Find where the given text appears and provide that cell's center as [x, y] coordinate. 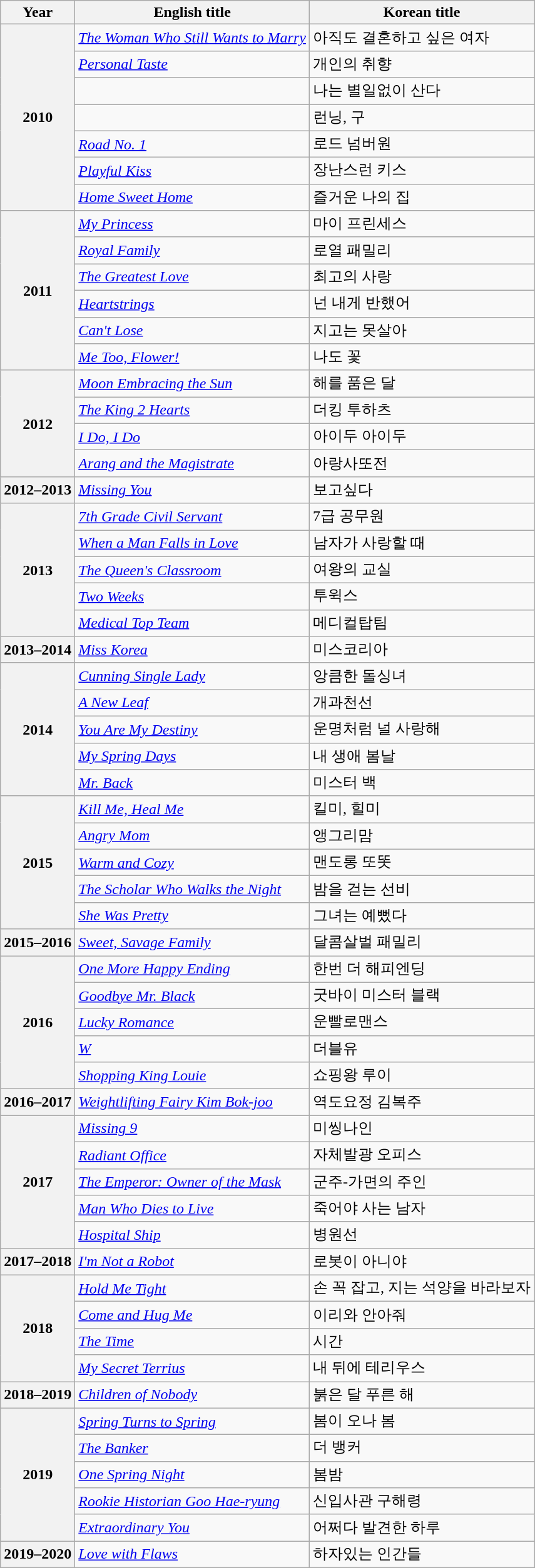
해를 품은 달 [422, 384]
2017 [38, 1182]
메디컬탑팀 [422, 623]
2018 [38, 1328]
Love with Flaws [193, 1554]
2011 [38, 290]
더 뱅커 [422, 1448]
아이두 아이두 [422, 436]
로드 넘버원 [422, 144]
Moon Embracing the Sun [193, 384]
시간 [422, 1342]
앵그리맘 [422, 837]
미씽나인 [422, 1129]
2016 [38, 1022]
English title [193, 13]
You Are My Destiny [193, 729]
2015 [38, 863]
어쩌다 발견한 하루 [422, 1528]
Warm and Cozy [193, 863]
운명처럼 널 사랑해 [422, 729]
킬미, 힐미 [422, 809]
2018–2019 [38, 1395]
2012–2013 [38, 490]
Goodbye Mr. Black [193, 995]
Road No. 1 [193, 144]
개인의 취향 [422, 64]
Children of Nobody [193, 1395]
달콤살벌 패밀리 [422, 943]
Playful Kiss [193, 171]
Lucky Romance [193, 1023]
Man Who Dies to Live [193, 1209]
Personal Taste [193, 64]
Extraordinary You [193, 1528]
W [193, 1049]
운빨로맨스 [422, 1023]
2019–2020 [38, 1554]
Come and Hug Me [193, 1315]
개과천선 [422, 703]
병원선 [422, 1235]
죽어야 사는 남자 [422, 1209]
2017–2018 [38, 1262]
굿바이 미스터 블랙 [422, 995]
Me Too, Flower! [193, 358]
그녀는 예뻤다 [422, 915]
밤을 걷는 선비 [422, 889]
The Greatest Love [193, 278]
2013 [38, 570]
One Spring Night [193, 1474]
최고의 사랑 [422, 278]
Heartstrings [193, 304]
Medical Top Team [193, 623]
나도 꽃 [422, 358]
나는 별일없이 산다 [422, 91]
아직도 결혼하고 싶은 여자 [422, 38]
Missing 9 [193, 1129]
Kill Me, Heal Me [193, 809]
넌 내게 반했어 [422, 304]
미스터 백 [422, 783]
Missing You [193, 490]
한번 더 해피엔딩 [422, 969]
2013–2014 [38, 650]
Spring Turns to Spring [193, 1422]
내 생애 봄날 [422, 756]
신입사관 구해령 [422, 1502]
Two Weeks [193, 596]
I'm Not a Robot [193, 1262]
My Spring Days [193, 756]
My Princess [193, 224]
Year [38, 13]
She Was Pretty [193, 915]
The Queen's Classroom [193, 570]
봄밤 [422, 1474]
이리와 안아줘 [422, 1315]
마이 프린세스 [422, 224]
앙큼한 돌싱녀 [422, 676]
2010 [38, 118]
Royal Family [193, 250]
더킹 투하츠 [422, 410]
여왕의 교실 [422, 570]
My Secret Terrius [193, 1368]
Shopping King Louie [193, 1075]
Rookie Historian Goo Hae-ryung [193, 1502]
Miss Korea [193, 650]
Mr. Back [193, 783]
투윅스 [422, 596]
2016–2017 [38, 1102]
런닝, 구 [422, 118]
내 뒤에 테리우스 [422, 1368]
Hold Me Tight [193, 1288]
손 꼭 잡고, 지는 석양을 바라보자 [422, 1288]
장난스런 키스 [422, 171]
Korean title [422, 13]
남자가 사랑할 때 [422, 544]
Can't Lose [193, 330]
맨도롱 또똣 [422, 863]
2015–2016 [38, 943]
The Time [193, 1342]
When a Man Falls in Love [193, 544]
아랑사또전 [422, 464]
로열 패밀리 [422, 250]
The King 2 Hearts [193, 410]
역도요정 김복주 [422, 1102]
Angry Mom [193, 837]
Cunning Single Lady [193, 676]
Sweet, Savage Family [193, 943]
봄이 오나 봄 [422, 1422]
보고싶다 [422, 490]
미스코리아 [422, 650]
The Emperor: Owner of the Mask [193, 1182]
자체발광 오피스 [422, 1155]
Hospital Ship [193, 1235]
Home Sweet Home [193, 198]
The Woman Who Still Wants to Marry [193, 38]
The Scholar Who Walks the Night [193, 889]
7th Grade Civil Servant [193, 516]
지고는 못살아 [422, 330]
하자있는 인간들 [422, 1554]
쇼핑왕 루이 [422, 1075]
2014 [38, 729]
Weightlifting Fairy Kim Bok-joo [193, 1102]
군주-가면의 주인 [422, 1182]
I Do, I Do [193, 436]
2019 [38, 1474]
2012 [38, 423]
A New Leaf [193, 703]
7급 공무원 [422, 516]
Arang and the Magistrate [193, 464]
로봇이 아니야 [422, 1262]
붉은 달 푸른 해 [422, 1395]
더블유 [422, 1049]
One More Happy Ending [193, 969]
The Banker [193, 1448]
즐거운 나의 집 [422, 198]
Radiant Office [193, 1155]
